Scan for the cell matching the given text and deliver its (X, Y) coordinate at center. 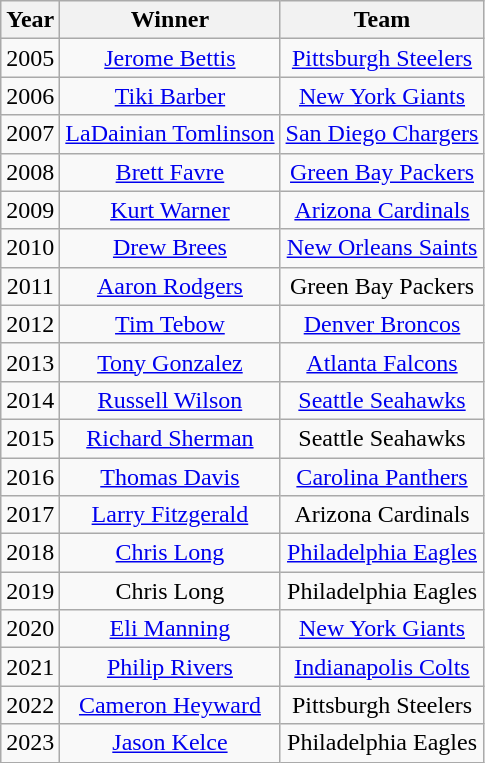
2006 (30, 96)
Thomas Davis (170, 477)
Team (382, 20)
2008 (30, 172)
Russell Wilson (170, 400)
2011 (30, 286)
Atlanta Falcons (382, 362)
LaDainian Tomlinson (170, 134)
Kurt Warner (170, 210)
Denver Broncos (382, 324)
Jerome Bettis (170, 58)
2007 (30, 134)
Tony Gonzalez (170, 362)
2023 (30, 743)
Tim Tebow (170, 324)
San Diego Chargers (382, 134)
2014 (30, 400)
2018 (30, 553)
Carolina Panthers (382, 477)
Cameron Heyward (170, 705)
Indianapolis Colts (382, 667)
Larry Fitzgerald (170, 515)
2010 (30, 248)
Jason Kelce (170, 743)
2012 (30, 324)
2005 (30, 58)
Eli Manning (170, 629)
2022 (30, 705)
Drew Brees (170, 248)
2021 (30, 667)
Brett Favre (170, 172)
2020 (30, 629)
2013 (30, 362)
2019 (30, 591)
2016 (30, 477)
Year (30, 20)
Tiki Barber (170, 96)
Aaron Rodgers (170, 286)
New Orleans Saints (382, 248)
Philip Rivers (170, 667)
Winner (170, 20)
2017 (30, 515)
Richard Sherman (170, 438)
2009 (30, 210)
2015 (30, 438)
